For the text-containing cell, return its midpoint in [X, Y] coordinate format. 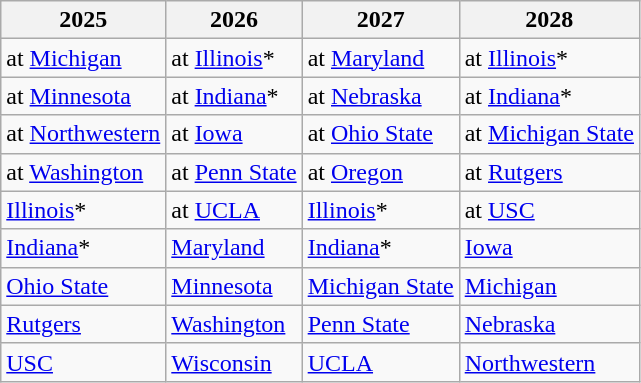
at Maryland [380, 58]
UCLA [380, 362]
at Minnesota [84, 96]
at Michigan State [549, 134]
at Ohio State [380, 134]
USC [84, 362]
Maryland [234, 248]
at Penn State [234, 172]
at Iowa [234, 134]
Penn State [380, 324]
Iowa [549, 248]
at UCLA [234, 210]
Washington [234, 324]
Wisconsin [234, 362]
at Rutgers [549, 172]
Rutgers [84, 324]
2026 [234, 20]
2028 [549, 20]
Nebraska [549, 324]
2025 [84, 20]
Minnesota [234, 286]
Northwestern [549, 362]
Michigan State [380, 286]
at USC [549, 210]
Ohio State [84, 286]
2027 [380, 20]
at Northwestern [84, 134]
at Nebraska [380, 96]
at Oregon [380, 172]
at Washington [84, 172]
at Michigan [84, 58]
Michigan [549, 286]
